Search for the cell housing the specified text and yield its [x, y] center coordinate. 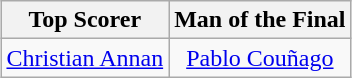
Top Scorer [85, 20]
Man of the Final [260, 20]
Christian Annan [85, 58]
Pablo Couñago [260, 58]
